Return (x, y) of the center of cell containing provided text 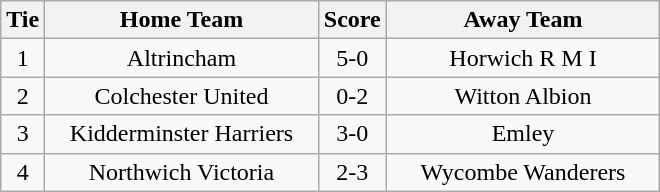
2 (23, 96)
Witton Albion (523, 96)
Home Team (182, 20)
Away Team (523, 20)
Kidderminster Harriers (182, 134)
Emley (523, 134)
1 (23, 58)
Horwich R M I (523, 58)
Wycombe Wanderers (523, 172)
5-0 (352, 58)
Colchester United (182, 96)
Score (352, 20)
4 (23, 172)
Altrincham (182, 58)
3-0 (352, 134)
2-3 (352, 172)
3 (23, 134)
Northwich Victoria (182, 172)
Tie (23, 20)
0-2 (352, 96)
